Search for the cell housing the specified text and yield its (X, Y) center coordinate. 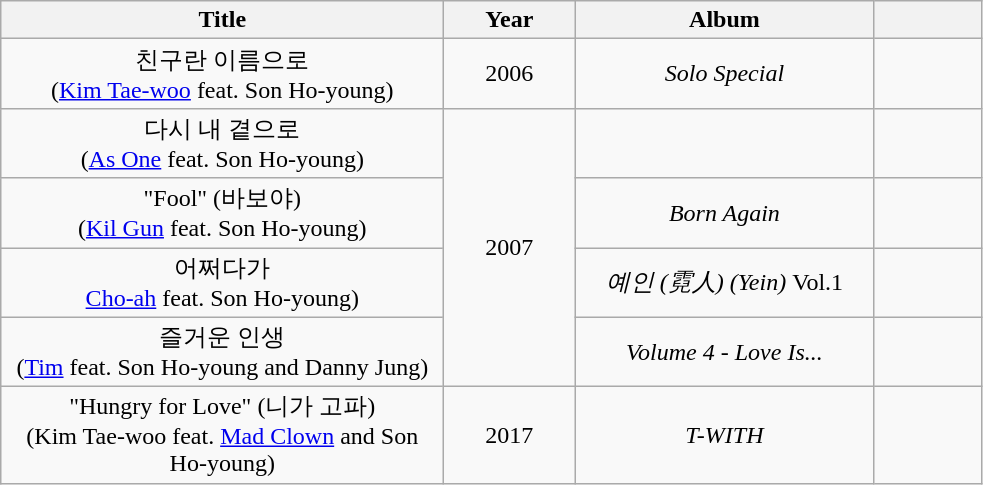
즐거운 인생(Tim feat. Son Ho-young and Danny Jung) (222, 352)
Year (510, 20)
Title (222, 20)
"Hungry for Love" (니가 고파)(Kim Tae-woo feat. Mad Clown and Son Ho-young) (222, 436)
어쩌다가Cho-ah feat. Son Ho-young) (222, 283)
Solo Special (724, 74)
2017 (510, 436)
"Fool" (바보야)(Kil Gun feat. Son Ho-young) (222, 213)
2006 (510, 74)
Album (724, 20)
2007 (510, 247)
T-WITH (724, 436)
다시 내 곁으로(As One feat. Son Ho-young) (222, 143)
친구란 이름으로(Kim Tae-woo feat. Son Ho-young) (222, 74)
예인 (霓人) (Yein) Vol.1 (724, 283)
Volume 4 - Love Is... (724, 352)
Born Again (724, 213)
